Identify which cell holds the provided text, then report its (X, Y) central coordinate. 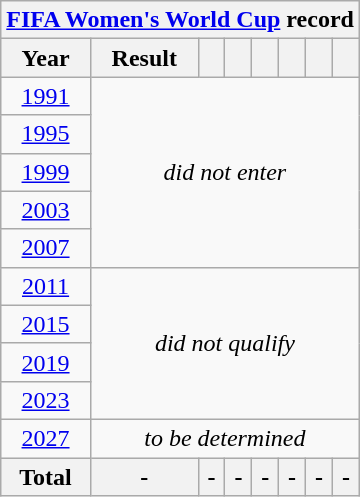
2027 (46, 438)
1991 (46, 96)
2007 (46, 248)
to be determined (224, 438)
2019 (46, 362)
2023 (46, 400)
FIFA Women's World Cup record (180, 20)
1995 (46, 134)
Result (144, 58)
did not qualify (224, 343)
2011 (46, 286)
2003 (46, 210)
Total (46, 477)
1999 (46, 172)
Year (46, 58)
2015 (46, 324)
did not enter (224, 172)
